Provide the [x, y] coordinate of the cell's center where the given text is located.  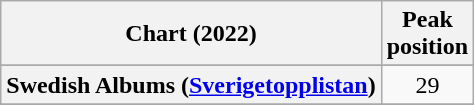
Chart (2022) [191, 34]
29 [427, 85]
Peakposition [427, 34]
Swedish Albums (Sverigetopplistan) [191, 85]
